Identify which cell holds the provided text, then report its [X, Y] central coordinate. 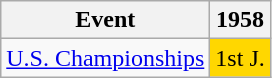
Event [106, 20]
U.S. Championships [106, 58]
1958 [240, 20]
1st J. [240, 58]
